Find where the given text appears and provide that cell's center as [x, y] coordinate. 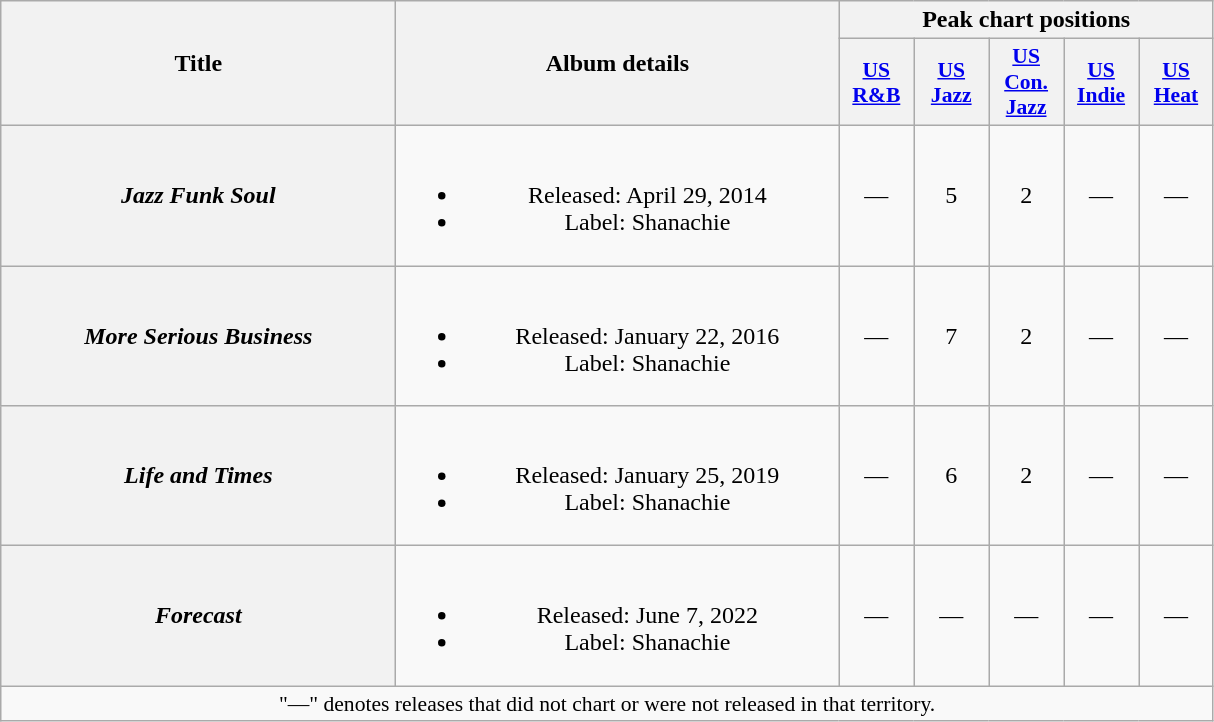
6 [952, 476]
Released: June 7, 2022Label: Shanachie [618, 616]
US Jazz [952, 82]
Life and Times [198, 476]
Title [198, 64]
Album details [618, 64]
Jazz Funk Soul [198, 195]
Peak chart positions [1026, 20]
Released: April 29, 2014Label: Shanachie [618, 195]
US Con. Jazz [1026, 82]
US R&B [876, 82]
Forecast [198, 616]
5 [952, 195]
US Indie [1102, 82]
More Serious Business [198, 336]
US Heat [1176, 82]
"—" denotes releases that did not chart or were not released in that territory. [608, 704]
7 [952, 336]
Released: January 22, 2016Label: Shanachie [618, 336]
Released: January 25, 2019Label: Shanachie [618, 476]
